Detect which cell encompasses the target text, then output its [X, Y] center coordinate. 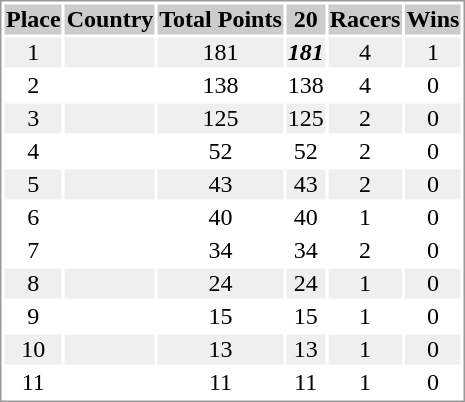
8 [33, 283]
6 [33, 217]
Total Points [220, 19]
Wins [433, 19]
Country [110, 19]
Racers [365, 19]
5 [33, 185]
9 [33, 317]
Place [33, 19]
7 [33, 251]
10 [33, 349]
20 [306, 19]
3 [33, 119]
